Locate the cell with the specified text and output its [x, y] center coordinate. 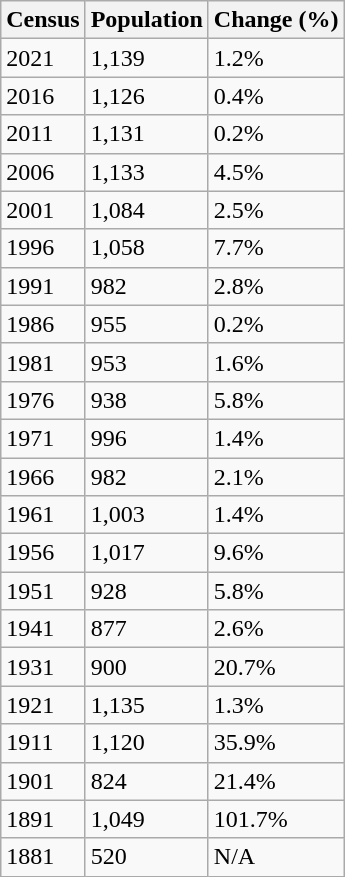
21.4% [276, 781]
1,003 [146, 515]
900 [146, 667]
9.6% [276, 553]
1891 [43, 819]
1966 [43, 477]
1,120 [146, 743]
Census [43, 20]
1976 [43, 400]
1881 [43, 857]
2.1% [276, 477]
1,133 [146, 172]
1,049 [146, 819]
1961 [43, 515]
953 [146, 362]
1,058 [146, 248]
35.9% [276, 743]
0.4% [276, 96]
1901 [43, 781]
955 [146, 324]
4.5% [276, 172]
1931 [43, 667]
20.7% [276, 667]
101.7% [276, 819]
938 [146, 400]
1981 [43, 362]
1,139 [146, 58]
520 [146, 857]
2006 [43, 172]
996 [146, 438]
824 [146, 781]
2.8% [276, 286]
2016 [43, 96]
2.6% [276, 629]
1941 [43, 629]
2001 [43, 210]
1971 [43, 438]
1,135 [146, 705]
928 [146, 591]
Population [146, 20]
1,126 [146, 96]
1.6% [276, 362]
1.2% [276, 58]
2.5% [276, 210]
Change (%) [276, 20]
1956 [43, 553]
1,084 [146, 210]
1951 [43, 591]
1911 [43, 743]
1,131 [146, 134]
1996 [43, 248]
1.3% [276, 705]
877 [146, 629]
N/A [276, 857]
1986 [43, 324]
1991 [43, 286]
2021 [43, 58]
7.7% [276, 248]
2011 [43, 134]
1,017 [146, 553]
1921 [43, 705]
